Identify which cell holds the provided text, then report its (x, y) central coordinate. 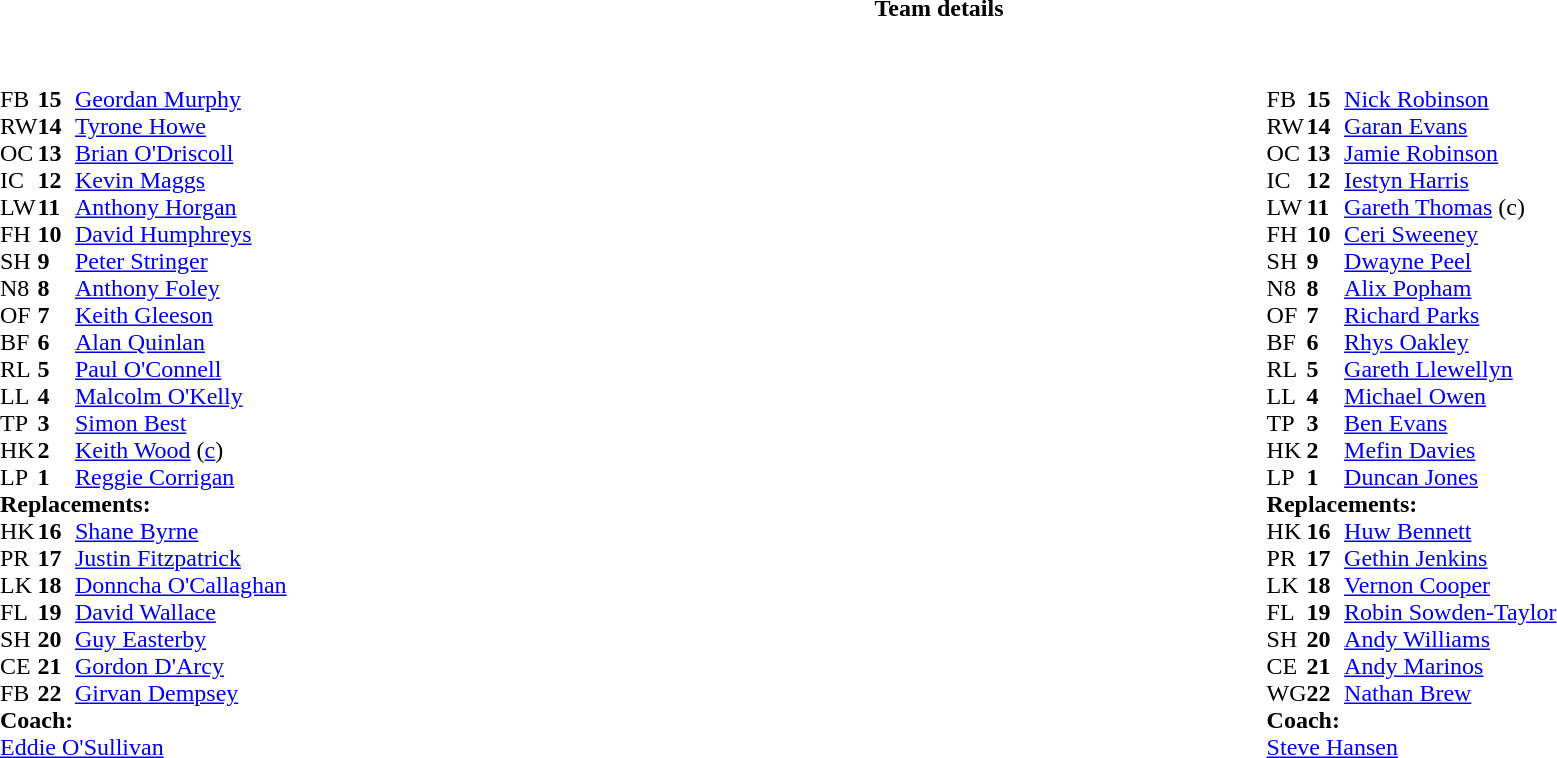
Simon Best (181, 424)
Alan Quinlan (181, 342)
David Wallace (181, 612)
Girvan Dempsey (181, 694)
Rhys Oakley (1450, 342)
Mefin Davies (1450, 450)
Reggie Corrigan (181, 478)
Brian O'Driscoll (181, 154)
Anthony Horgan (181, 208)
Keith Wood (c) (181, 450)
Keith Gleeson (181, 316)
Peter Stringer (181, 262)
Michael Owen (1450, 396)
Guy Easterby (181, 640)
Huw Bennett (1450, 532)
Dwayne Peel (1450, 262)
Garan Evans (1450, 126)
Gordon D'Arcy (181, 666)
Anthony Foley (181, 288)
Alix Popham (1450, 288)
Donncha O'Callaghan (181, 586)
Kevin Maggs (181, 180)
Andy Williams (1450, 640)
Gareth Llewellyn (1450, 370)
Malcolm O'Kelly (181, 396)
Andy Marinos (1450, 666)
Iestyn Harris (1450, 180)
Nathan Brew (1450, 694)
Duncan Jones (1450, 478)
Jamie Robinson (1450, 154)
Paul O'Connell (181, 370)
Tyrone Howe (181, 126)
David Humphreys (181, 234)
Shane Byrne (181, 532)
Ceri Sweeney (1450, 234)
WG (1287, 694)
Gareth Thomas (c) (1450, 208)
Justin Fitzpatrick (181, 558)
Ben Evans (1450, 424)
Richard Parks (1450, 316)
Gethin Jenkins (1450, 558)
Geordan Murphy (181, 100)
Nick Robinson (1450, 100)
Robin Sowden-Taylor (1450, 612)
Vernon Cooper (1450, 586)
